Output the [X, Y] coordinate of the center of the cell containing the given text.  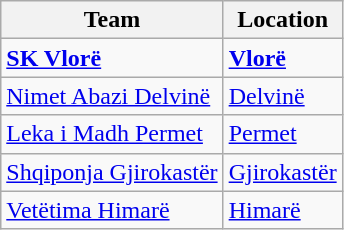
Delvinë [282, 96]
Shqiponja Gjirokastër [112, 172]
SK Vlorë [112, 58]
Himarë [282, 210]
Location [282, 20]
Gjirokastër [282, 172]
Permet [282, 134]
Team [112, 20]
Nimet Abazi Delvinë [112, 96]
Vetëtima Himarë [112, 210]
Vlorë [282, 58]
Leka i Madh Permet [112, 134]
